Extract the (X, Y) coordinate from the center of the cell holding the provided text.  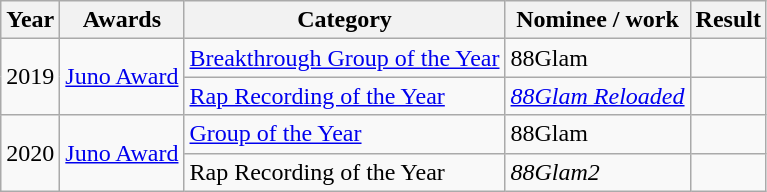
2019 (30, 77)
Result (728, 20)
Group of the Year (344, 134)
Awards (122, 20)
88Glam Reloaded (598, 96)
88Glam2 (598, 172)
Breakthrough Group of the Year (344, 58)
Category (344, 20)
Nominee / work (598, 20)
2020 (30, 153)
Year (30, 20)
